Return [x, y] of the center of cell containing provided text 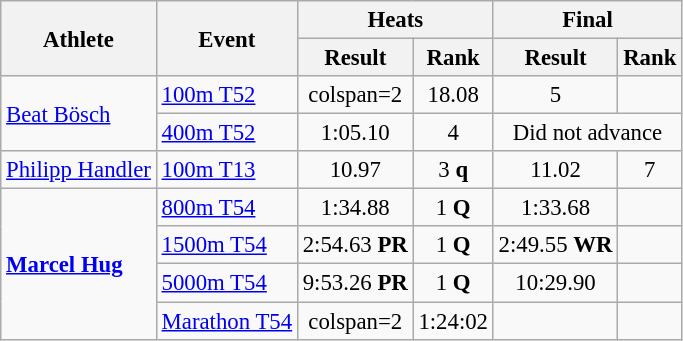
Philipp Handler [79, 170]
4 [453, 133]
7 [650, 170]
2:49.55 WR [556, 245]
400m T52 [226, 133]
Did not advance [587, 133]
100m T13 [226, 170]
1:24:02 [453, 321]
1:34.88 [355, 208]
Event [226, 38]
Marcel Hug [79, 264]
Beat Bösch [79, 114]
Heats [395, 20]
1:05.10 [355, 133]
Marathon T54 [226, 321]
5000m T54 [226, 283]
100m T52 [226, 95]
Final [587, 20]
1500m T54 [226, 245]
2:54.63 PR [355, 245]
1:33.68 [556, 208]
10:29.90 [556, 283]
3 q [453, 170]
9:53.26 PR [355, 283]
5 [556, 95]
11.02 [556, 170]
800m T54 [226, 208]
18.08 [453, 95]
10.97 [355, 170]
Athlete [79, 38]
